Find where the given text appears and provide that cell's center as [x, y] coordinate. 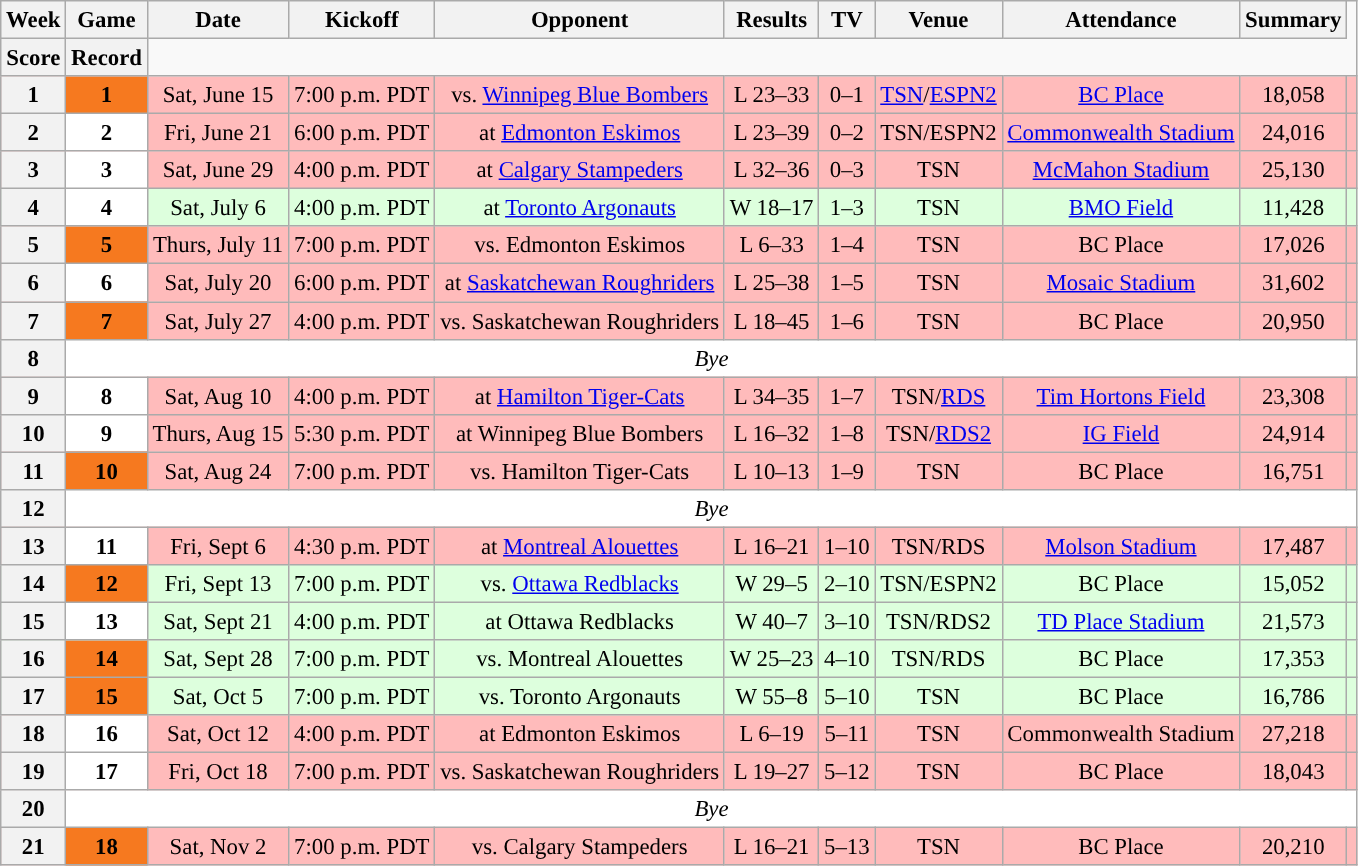
31,602 [1294, 283]
L 25–38 [771, 283]
TD Place Stadium [1121, 621]
Sat, Aug 24 [218, 471]
at Toronto Argonauts [580, 208]
Sat, Oct 5 [218, 697]
L 23–39 [771, 133]
BMO Field [1121, 208]
W 25–23 [771, 659]
Fri, Oct 18 [218, 772]
25,130 [1294, 170]
Tim Hortons Field [1121, 396]
vs. Montreal Alouettes [580, 659]
16,786 [1294, 697]
15,052 [1294, 584]
23,308 [1294, 396]
vs. Hamilton Tiger-Cats [580, 471]
L 34–35 [771, 396]
L 16–32 [771, 433]
2–10 [847, 584]
1–10 [847, 546]
at Hamilton Tiger-Cats [580, 396]
4:30 p.m. PDT [362, 546]
5–12 [847, 772]
L 23–33 [771, 95]
Mosaic Stadium [1121, 283]
at Winnipeg Blue Bombers [580, 433]
L 10–13 [771, 471]
20,210 [1294, 847]
McMahon Stadium [1121, 170]
Sat, Sept 28 [218, 659]
at Calgary Stampeders [580, 170]
17,487 [1294, 546]
24,914 [1294, 433]
1–8 [847, 433]
Record [106, 58]
vs. Ottawa Redblacks [580, 584]
19 [34, 772]
Attendance [1121, 20]
Summary [1294, 20]
0–3 [847, 170]
Venue [938, 20]
18,043 [1294, 772]
20 [34, 809]
IG Field [1121, 433]
Sat, Nov 2 [218, 847]
at Montreal Alouettes [580, 546]
Sat, June 29 [218, 170]
1–3 [847, 208]
W 55–8 [771, 697]
at Ottawa Redblacks [580, 621]
Sat, July 6 [218, 208]
vs. Edmonton Eskimos [580, 245]
Sat, Sept 21 [218, 621]
Thurs, Aug 15 [218, 433]
Kickoff [362, 20]
11,428 [1294, 208]
5:30 p.m. PDT [362, 433]
Week [34, 20]
18,058 [1294, 95]
L 18–45 [771, 321]
1–6 [847, 321]
Sat, July 20 [218, 283]
vs. Calgary Stampeders [580, 847]
Thurs, July 11 [218, 245]
Opponent [580, 20]
TV [847, 20]
Sat, June 15 [218, 95]
Sat, Oct 12 [218, 734]
at Saskatchewan Roughriders [580, 283]
4–10 [847, 659]
Fri, June 21 [218, 133]
Sat, Aug 10 [218, 396]
5–10 [847, 697]
vs. Winnipeg Blue Bombers [580, 95]
L 6–33 [771, 245]
21 [34, 847]
3–10 [847, 621]
Game [106, 20]
17,026 [1294, 245]
Date [218, 20]
1–5 [847, 283]
27,218 [1294, 734]
1–7 [847, 396]
L 19–27 [771, 772]
20,950 [1294, 321]
Results [771, 20]
1–9 [847, 471]
Score [34, 58]
21,573 [1294, 621]
vs. Toronto Argonauts [580, 697]
Fri, Sept 6 [218, 546]
1–4 [847, 245]
5–13 [847, 847]
L 32–36 [771, 170]
L 6–19 [771, 734]
Fri, Sept 13 [218, 584]
17,353 [1294, 659]
24,016 [1294, 133]
0–2 [847, 133]
W 29–5 [771, 584]
0–1 [847, 95]
W 18–17 [771, 208]
W 40–7 [771, 621]
16,751 [1294, 471]
Sat, July 27 [218, 321]
5–11 [847, 734]
Molson Stadium [1121, 546]
